Pinpoint the cell where the given text exists, returning its [X, Y] midpoint coordinate. 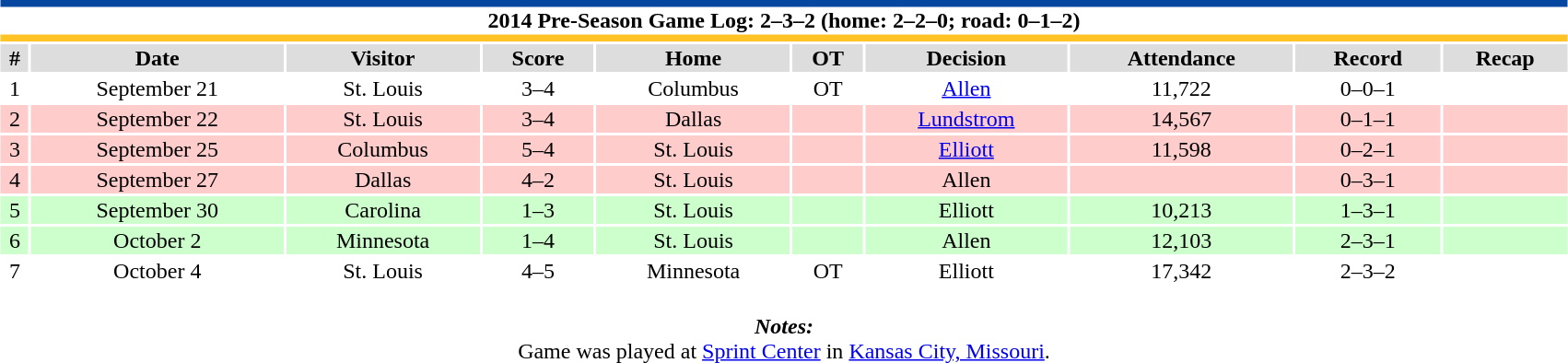
Date [157, 58]
4–5 [538, 271]
3 [15, 149]
5–4 [538, 149]
1–3–1 [1369, 210]
4 [15, 180]
4–2 [538, 180]
11,722 [1181, 88]
Carolina [382, 210]
# [15, 58]
September 30 [157, 210]
Visitor [382, 58]
Lundstrom [966, 119]
0–1–1 [1369, 119]
October 2 [157, 240]
12,103 [1181, 240]
Record [1369, 58]
10,213 [1181, 210]
11,598 [1181, 149]
2 [15, 119]
Decision [966, 58]
Score [538, 58]
17,342 [1181, 271]
0–0–1 [1369, 88]
1–3 [538, 210]
September 21 [157, 88]
0–2–1 [1369, 149]
2–3–2 [1369, 271]
6 [15, 240]
7 [15, 271]
September 22 [157, 119]
1 [15, 88]
September 25 [157, 149]
Attendance [1181, 58]
Recap [1505, 58]
2014 Pre-Season Game Log: 2–3–2 (home: 2–2–0; road: 0–1–2) [784, 20]
Home [693, 58]
0–3–1 [1369, 180]
September 27 [157, 180]
14,567 [1181, 119]
5 [15, 210]
2–3–1 [1369, 240]
October 4 [157, 271]
1–4 [538, 240]
